Search for the cell housing the specified text and yield its (x, y) center coordinate. 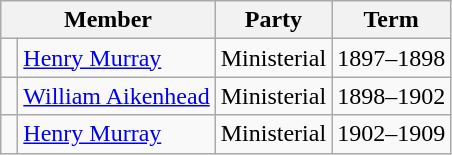
Member (108, 20)
William Aikenhead (116, 96)
Term (392, 20)
1902–1909 (392, 134)
1898–1902 (392, 96)
Party (273, 20)
1897–1898 (392, 58)
